Detect which cell encompasses the target text, then output its (x, y) center coordinate. 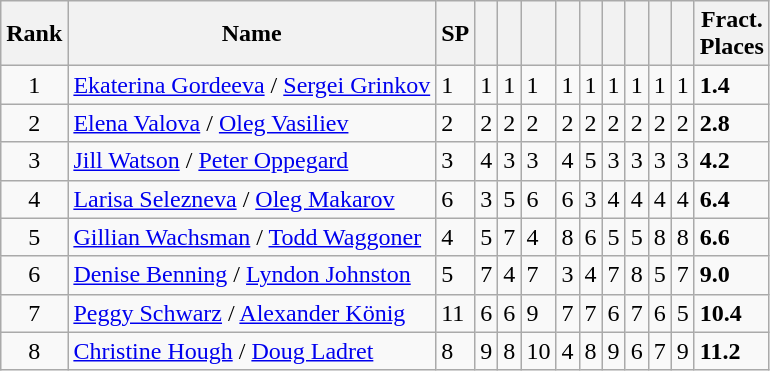
Larisa Selezneva / Oleg Makarov (252, 199)
Elena Valova / Oleg Vasiliev (252, 123)
9.0 (732, 275)
4.2 (732, 161)
Name (252, 34)
11.2 (732, 351)
10 (538, 351)
Fract. Places (732, 34)
1.4 (732, 85)
Christine Hough / Doug Ladret (252, 351)
11 (456, 313)
Gillian Wachsman / Todd Waggoner (252, 237)
SP (456, 34)
Jill Watson / Peter Oppegard (252, 161)
Ekaterina Gordeeva / Sergei Grinkov (252, 85)
10.4 (732, 313)
6.4 (732, 199)
2.8 (732, 123)
Peggy Schwarz / Alexander König (252, 313)
6.6 (732, 237)
Rank (34, 34)
Denise Benning / Lyndon Johnston (252, 275)
